Return the [x, y] coordinate for the center point of the cell that contains the specified text.  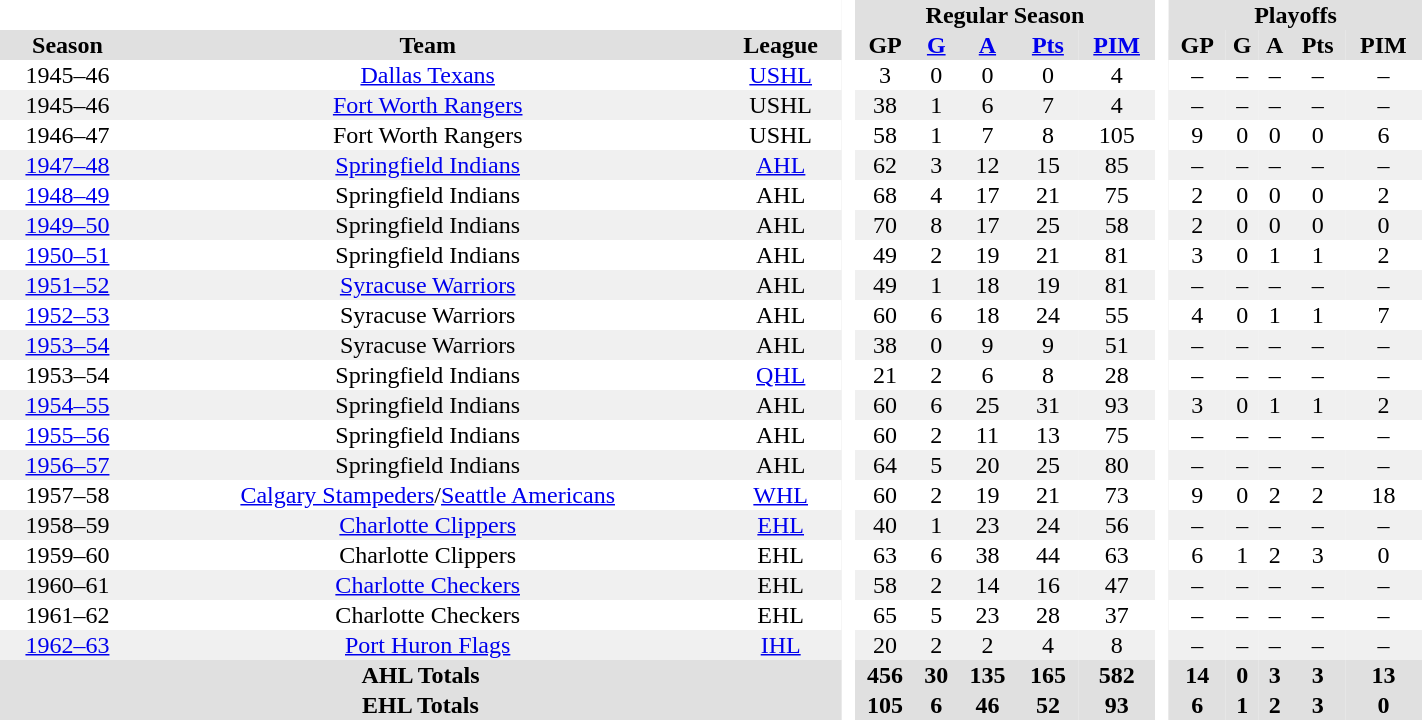
WHL [780, 495]
52 [1048, 705]
16 [1048, 585]
47 [1116, 585]
62 [885, 165]
51 [1116, 345]
1960–61 [68, 585]
40 [885, 525]
55 [1116, 315]
QHL [780, 375]
1948–49 [68, 195]
80 [1116, 465]
Team [428, 45]
1949–50 [68, 225]
Playoffs [1296, 15]
456 [885, 675]
12 [987, 165]
1946–47 [68, 135]
Dallas Texans [428, 75]
AHL Totals [420, 675]
165 [1048, 675]
1952–53 [68, 315]
44 [1048, 555]
1950–51 [68, 255]
1961–62 [68, 615]
30 [936, 675]
EHL Totals [420, 705]
135 [987, 675]
Calgary Stampeders/Seattle Americans [428, 495]
1956–57 [68, 465]
56 [1116, 525]
IHL [780, 645]
League [780, 45]
68 [885, 195]
70 [885, 225]
582 [1116, 675]
1957–58 [68, 495]
1954–55 [68, 405]
1951–52 [68, 285]
73 [1116, 495]
11 [987, 435]
Port Huron Flags [428, 645]
85 [1116, 165]
Regular Season [1005, 15]
1947–48 [68, 165]
65 [885, 615]
15 [1048, 165]
31 [1048, 405]
1955–56 [68, 435]
64 [885, 465]
1959–60 [68, 555]
Season [68, 45]
1962–63 [68, 645]
46 [987, 705]
37 [1116, 615]
1958–59 [68, 525]
